Return (X, Y) of the center of cell containing provided text 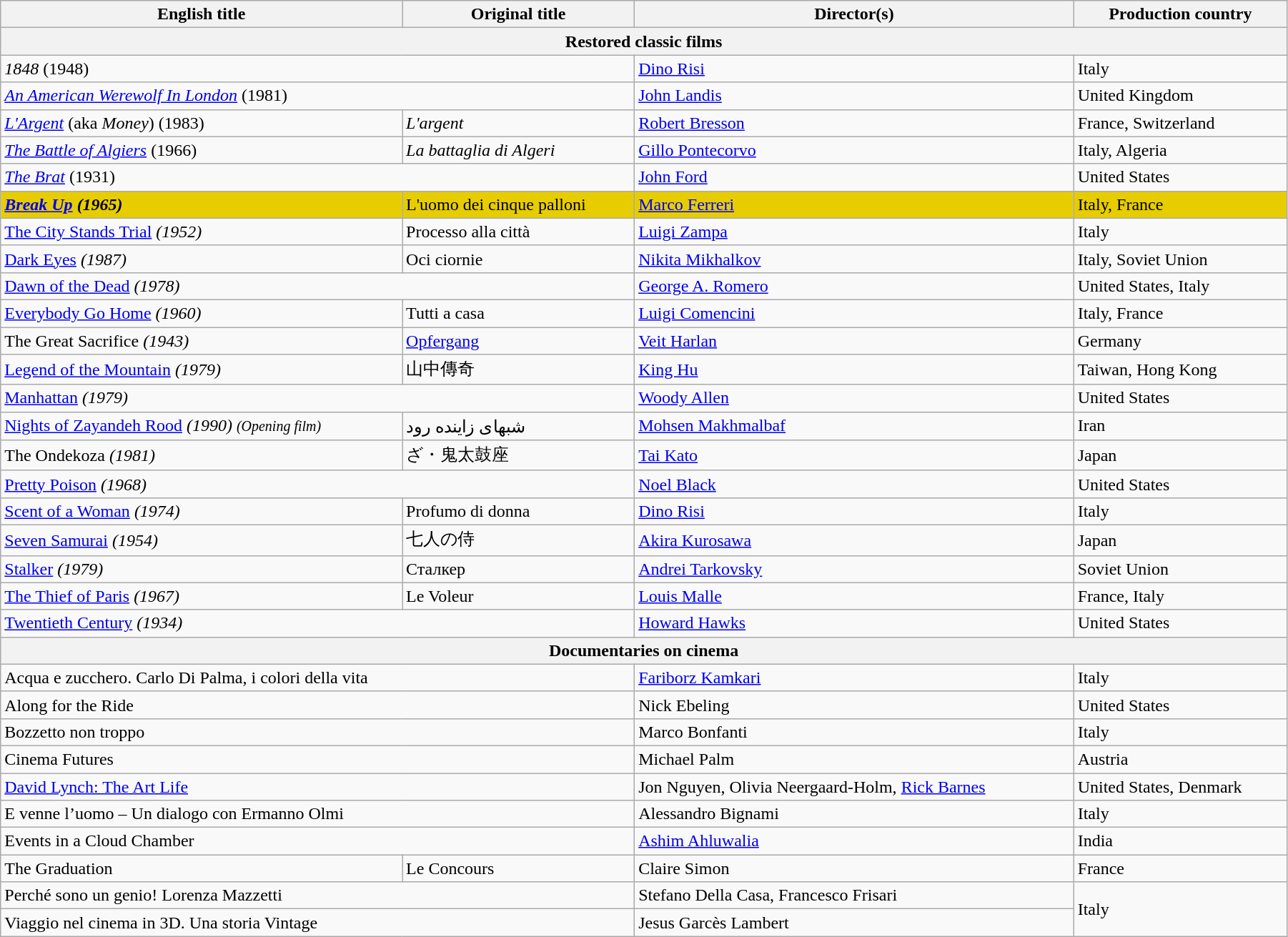
Michael Palm (855, 759)
United Kingdom (1180, 96)
Ashim Ahluwalia (855, 841)
Louis Malle (855, 596)
Сталкер (519, 569)
Noel Black (855, 484)
Woody Allen (855, 398)
Dawn of the Dead (1978) (317, 286)
L'argent (519, 123)
Andrei Tarkovsky (855, 569)
Mohsen Makhmalbaf (855, 426)
Viaggio nel cinema in 3D. Una storia Vintage (317, 923)
Akira Kurosawa (855, 540)
Legend of the Mountain (1979) (202, 370)
La battaglia di Algeri (519, 150)
An American Werewolf In London (1981) (317, 96)
Italy, Algeria (1180, 150)
Cinema Futures (317, 759)
Events in a Cloud Chamber (317, 841)
Le Concours (519, 868)
Austria (1180, 759)
Documentaries on cinema (644, 650)
Scent of a Woman (1974) (202, 511)
George A. Romero (855, 286)
King Hu (855, 370)
Dark Eyes (1987) (202, 259)
Processo alla città (519, 232)
Nights of Zayandeh Rood (1990) (Opening film) (202, 426)
Fariborz Kamkari (855, 678)
山中傳奇 (519, 370)
The Battle of Algiers (1966) (202, 150)
Marco Ferreri (855, 204)
1848 (1948) (317, 69)
Le Voleur (519, 596)
Everybody Go Home (1960) (202, 313)
Italy, Soviet Union (1180, 259)
Iran (1180, 426)
L'Argent (aka Money) (1983) (202, 123)
七人の侍 (519, 540)
Tai Kato (855, 456)
France (1180, 868)
English title (202, 14)
Marco Bonfanti (855, 732)
Production country (1180, 14)
Director(s) (855, 14)
Original title (519, 14)
John Ford (855, 177)
Luigi Comencini (855, 313)
Perché sono un genio! Lorenza Mazzetti (317, 896)
United States, Denmark (1180, 787)
Profumo di donna (519, 511)
Break Up (1965) (202, 204)
Jon Nguyen, Olivia Neergaard-Holm, Rick Barnes (855, 787)
Acqua e zucchero. Carlo Di Palma, i colori della vita (317, 678)
Restored classic films (644, 41)
Gillo Pontecorvo (855, 150)
Howard Hawks (855, 623)
Bozzetto non troppo (317, 732)
John Landis (855, 96)
Stalker (1979) (202, 569)
Stefano Della Casa, Francesco Frisari (855, 896)
Claire Simon (855, 868)
The Graduation (202, 868)
Oci ciornie (519, 259)
France, Italy (1180, 596)
ざ・鬼太鼓座 (519, 456)
Soviet Union (1180, 569)
The Ondekoza (1981) (202, 456)
The Thief of Paris (1967) (202, 596)
Jesus Garcès Lambert (855, 923)
Robert Bresson (855, 123)
Along for the Ride (317, 705)
Manhattan (1979) (317, 398)
L'uomo dei cinque palloni (519, 204)
India (1180, 841)
Opfergang (519, 341)
France, Switzerland (1180, 123)
Twentieth Century (1934) (317, 623)
The Brat (1931) (317, 177)
Seven Samurai (1954) (202, 540)
Veit Harlan (855, 341)
شبهای زاینده رود (519, 426)
Tutti a casa (519, 313)
Luigi Zampa (855, 232)
United States, Italy (1180, 286)
The Great Sacrifice (1943) (202, 341)
Alessandro Bignami (855, 814)
Nikita Mikhalkov (855, 259)
Nick Ebeling (855, 705)
Taiwan, Hong Kong (1180, 370)
David Lynch: The Art Life (317, 787)
E venne l’uomo – Un dialogo con Ermanno Olmi (317, 814)
The City Stands Trial (1952) (202, 232)
Pretty Poison (1968) (317, 484)
Germany (1180, 341)
